Extract the (x, y) coordinate from the center of the cell holding the provided text.  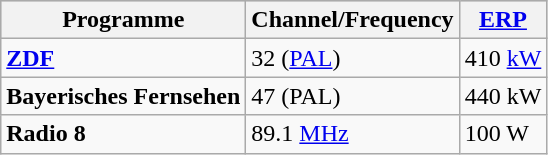
Channel/Frequency (352, 20)
440 kW (503, 96)
ZDF (124, 58)
Programme (124, 20)
Bayerisches Fernsehen (124, 96)
47 (PAL) (352, 96)
410 kW (503, 58)
ERP (503, 20)
32 (PAL) (352, 58)
100 W (503, 134)
89.1 MHz (352, 134)
Radio 8 (124, 134)
